Search for the cell housing the specified text and yield its [X, Y] center coordinate. 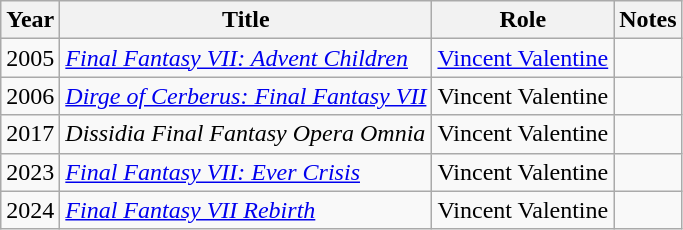
Notes [648, 20]
Dissidia Final Fantasy Opera Omnia [246, 134]
Role [523, 20]
Dirge of Cerberus: Final Fantasy VII [246, 96]
2017 [30, 134]
2006 [30, 96]
Final Fantasy VII: Ever Crisis [246, 172]
Final Fantasy VII: Advent Children [246, 58]
2023 [30, 172]
Title [246, 20]
2024 [30, 210]
2005 [30, 58]
Final Fantasy VII Rebirth [246, 210]
Year [30, 20]
